Capture the cell that displays the provided text and extract its [x, y] central coordinate. 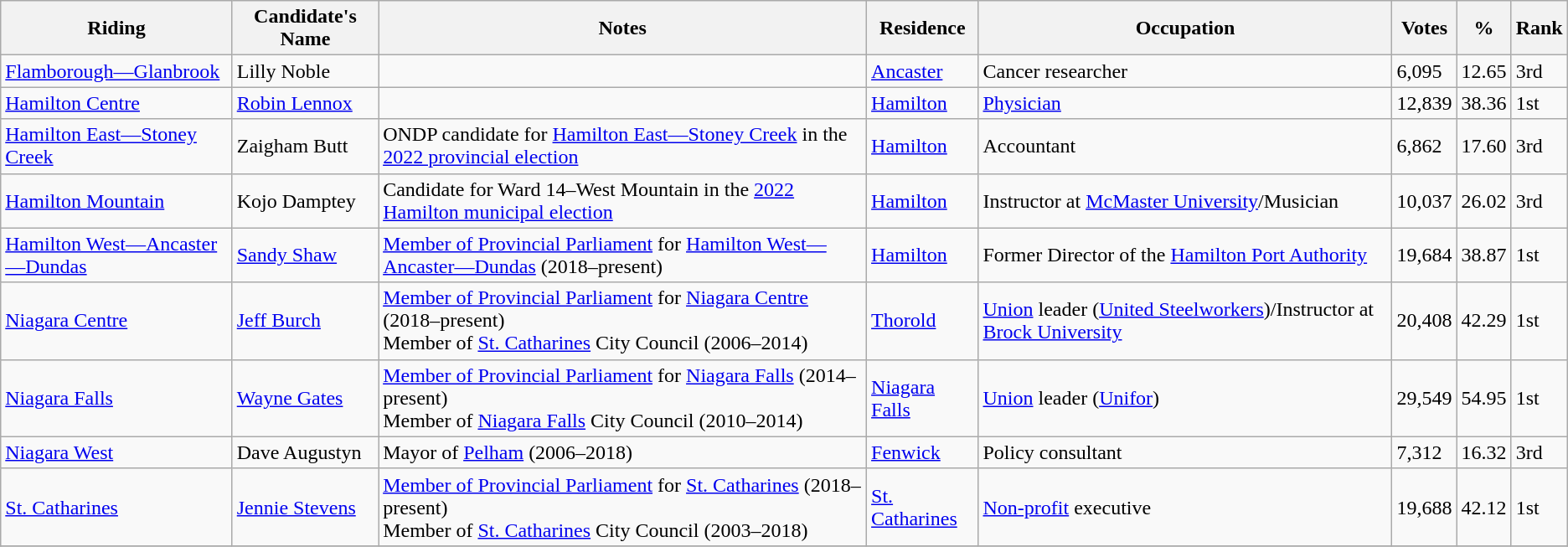
17.60 [1484, 146]
42.29 [1484, 321]
Policy consultant [1185, 452]
Occupation [1185, 28]
29,549 [1424, 398]
38.36 [1484, 103]
Robin Lennox [305, 103]
54.95 [1484, 398]
19,688 [1424, 507]
Votes [1424, 28]
Niagara West [116, 452]
19,684 [1424, 255]
Dave Augustyn [305, 452]
6,862 [1424, 146]
7,312 [1424, 452]
Member of Provincial Parliament for St. Catharines (2018–present) Member of St. Catharines City Council (2003–2018) [623, 507]
Kojo Damptey [305, 201]
Niagara Centre [116, 321]
ONDP candidate for Hamilton East—Stoney Creek in the 2022 provincial election [623, 146]
Physician [1185, 103]
Jeff Burch [305, 321]
Thorold [923, 321]
Hamilton West—Ancaster—Dundas [116, 255]
Accountant [1185, 146]
Rank [1540, 28]
Member of Provincial Parliament for Niagara Centre (2018–present) Member of St. Catharines City Council (2006–2014) [623, 321]
Residence [923, 28]
Ancaster [923, 71]
38.87 [1484, 255]
12,839 [1424, 103]
Fenwick [923, 452]
16.32 [1484, 452]
% [1484, 28]
Hamilton East—Stoney Creek [116, 146]
Hamilton Centre [116, 103]
Riding [116, 28]
Member of Provincial Parliament for Niagara Falls (2014–present) Member of Niagara Falls City Council (2010–2014) [623, 398]
Union leader (Unifor) [1185, 398]
Member of Provincial Parliament for Hamilton West—Ancaster—Dundas (2018–present) [623, 255]
Cancer researcher [1185, 71]
Notes [623, 28]
Zaigham Butt [305, 146]
20,408 [1424, 321]
Hamilton Mountain [116, 201]
Mayor of Pelham (2006–2018) [623, 452]
Former Director of the Hamilton Port Authority [1185, 255]
6,095 [1424, 71]
Sandy Shaw [305, 255]
26.02 [1484, 201]
Wayne Gates [305, 398]
Flamborough—Glanbrook [116, 71]
Instructor at McMaster University/Musician [1185, 201]
Jennie Stevens [305, 507]
Union leader (United Steelworkers)/Instructor at Brock University [1185, 321]
Candidate for Ward 14–West Mountain in the 2022 Hamilton municipal election [623, 201]
10,037 [1424, 201]
Non-profit executive [1185, 507]
42.12 [1484, 507]
12.65 [1484, 71]
Lilly Noble [305, 71]
Candidate's Name [305, 28]
